Search for the cell housing the specified text and yield its (x, y) center coordinate. 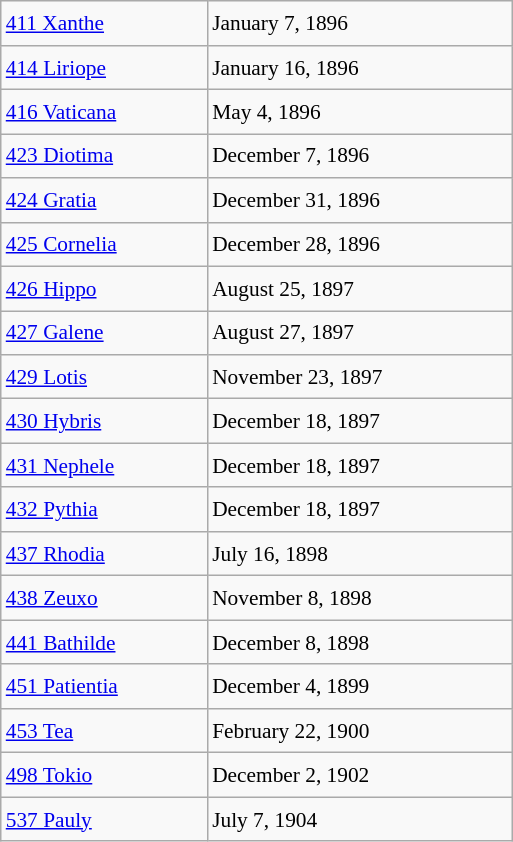
May 4, 1896 (360, 112)
451 Patientia (104, 686)
424 Gratia (104, 200)
August 25, 1897 (360, 288)
February 22, 1900 (360, 730)
453 Tea (104, 730)
August 27, 1897 (360, 333)
414 Liriope (104, 67)
December 28, 1896 (360, 244)
416 Vaticana (104, 112)
December 7, 1896 (360, 156)
411 Xanthe (104, 23)
537 Pauly (104, 819)
November 23, 1897 (360, 377)
January 16, 1896 (360, 67)
425 Cornelia (104, 244)
December 8, 1898 (360, 642)
437 Rhodia (104, 554)
December 2, 1902 (360, 775)
431 Nephele (104, 465)
438 Zeuxo (104, 598)
December 4, 1899 (360, 686)
December 31, 1896 (360, 200)
441 Bathilde (104, 642)
427 Galene (104, 333)
July 16, 1898 (360, 554)
432 Pythia (104, 509)
498 Tokio (104, 775)
January 7, 1896 (360, 23)
July 7, 1904 (360, 819)
429 Lotis (104, 377)
November 8, 1898 (360, 598)
426 Hippo (104, 288)
430 Hybris (104, 421)
423 Diotima (104, 156)
